Output the (X, Y) coordinate of the center of the cell containing the given text.  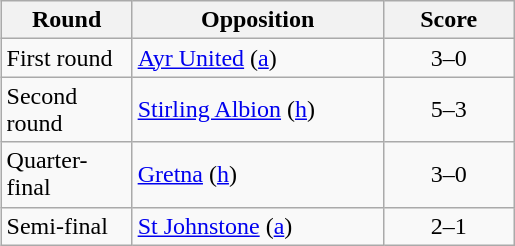
2–1 (448, 226)
St Johnstone (a) (258, 226)
Semi-final (66, 226)
Round (66, 20)
Ayr United (a) (258, 58)
Score (448, 20)
Stirling Albion (h) (258, 110)
Gretna (h) (258, 174)
Opposition (258, 20)
Quarter-final (66, 174)
Second round (66, 110)
5–3 (448, 110)
First round (66, 58)
